Provide the [x, y] coordinate of the cell's center where the given text is located.  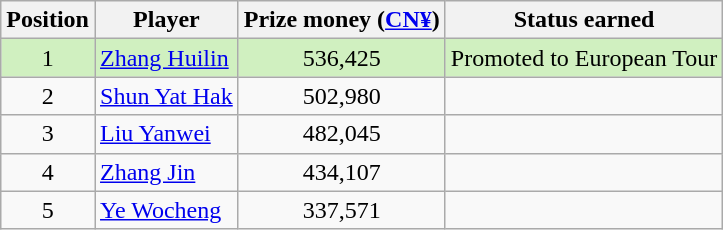
536,425 [342, 58]
482,045 [342, 134]
5 [48, 210]
1 [48, 58]
4 [48, 172]
434,107 [342, 172]
Prize money (CN¥) [342, 20]
Shun Yat Hak [166, 96]
3 [48, 134]
337,571 [342, 210]
Ye Wocheng [166, 210]
Position [48, 20]
Player [166, 20]
Status earned [584, 20]
Zhang Huilin [166, 58]
Promoted to European Tour [584, 58]
2 [48, 96]
Liu Yanwei [166, 134]
502,980 [342, 96]
Zhang Jin [166, 172]
